Search for the cell housing the specified text and yield its (x, y) center coordinate. 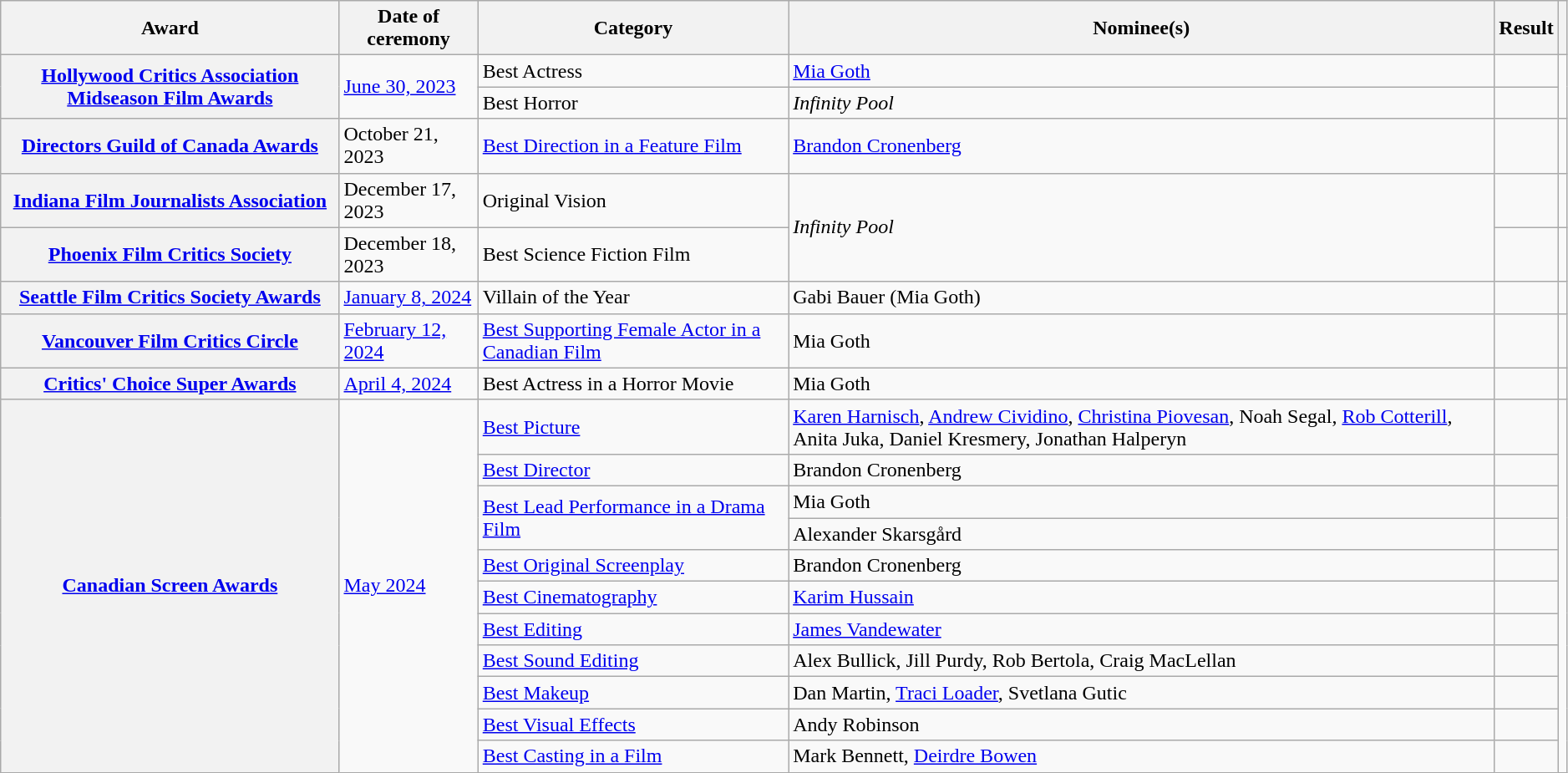
Best Direction in a Feature Film (633, 145)
January 8, 2024 (408, 298)
February 12, 2024 (408, 341)
Mark Bennett, Deirdre Bowen (1141, 756)
Karen Harnisch, Andrew Cividino, Christina Piovesan, Noah Segal, Rob Cotterill, Anita Juka, Daniel Kresmery, Jonathan Halperyn (1141, 426)
Best Science Fiction Film (633, 254)
Indiana Film Journalists Association (170, 201)
Best Original Screenplay (633, 566)
Directors Guild of Canada Awards (170, 145)
Alex Bullick, Jill Purdy, Rob Bertola, Craig MacLellan (1141, 661)
Best Actress (633, 71)
Best Sound Editing (633, 661)
Best Director (633, 470)
Hollywood Critics Association Midseason Film Awards (170, 87)
Best Supporting Female Actor in a Canadian Film (633, 341)
June 30, 2023 (408, 87)
Best Actress in a Horror Movie (633, 384)
Best Horror (633, 103)
Vancouver Film Critics Circle (170, 341)
May 2024 (408, 586)
Best Editing (633, 629)
Villain of the Year (633, 298)
October 21, 2023 (408, 145)
Best Lead Performance in a Drama Film (633, 517)
Andy Robinson (1141, 725)
Best Picture (633, 426)
Dan Martin, Traci Loader, Svetlana Gutic (1141, 693)
Best Makeup (633, 693)
December 18, 2023 (408, 254)
Critics' Choice Super Awards (170, 384)
Best Casting in a Film (633, 756)
Result (1526, 28)
Alexander Skarsgård (1141, 534)
Canadian Screen Awards (170, 586)
Karim Hussain (1141, 598)
James Vandewater (1141, 629)
Category (633, 28)
Nominee(s) (1141, 28)
Seattle Film Critics Society Awards (170, 298)
Date of ceremony (408, 28)
Original Vision (633, 201)
Phoenix Film Critics Society (170, 254)
Best Cinematography (633, 598)
December 17, 2023 (408, 201)
Gabi Bauer (Mia Goth) (1141, 298)
April 4, 2024 (408, 384)
Best Visual Effects (633, 725)
Award (170, 28)
